Determine the [x, y] coordinate at the center of the cell enclosing the given text.  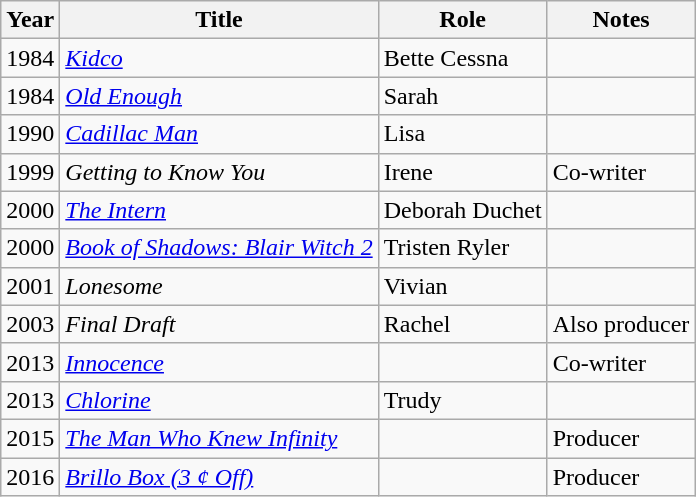
Brillo Box (3 ¢ Off) [219, 477]
The Intern [219, 210]
Rachel [462, 324]
Deborah Duchet [462, 210]
1999 [30, 172]
Title [219, 20]
Lisa [462, 134]
1990 [30, 134]
Book of Shadows: Blair Witch 2 [219, 248]
Role [462, 20]
Old Enough [219, 96]
2016 [30, 477]
Lonesome [219, 286]
Chlorine [219, 400]
Year [30, 20]
Sarah [462, 96]
Tristen Ryler [462, 248]
Trudy [462, 400]
Notes [621, 20]
Vivian [462, 286]
Cadillac Man [219, 134]
Kidco [219, 58]
2015 [30, 438]
Innocence [219, 362]
Getting to Know You [219, 172]
2001 [30, 286]
Irene [462, 172]
Bette Cessna [462, 58]
2003 [30, 324]
Also producer [621, 324]
The Man Who Knew Infinity [219, 438]
Final Draft [219, 324]
